For the text-containing cell, return its midpoint in (X, Y) coordinate format. 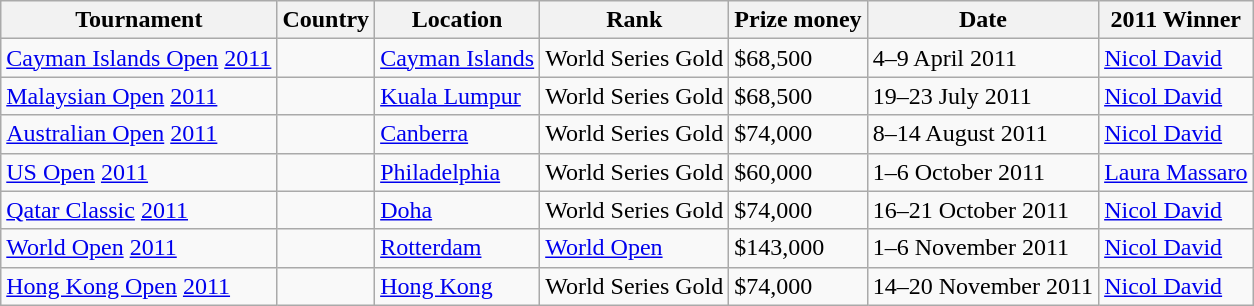
Canberra (458, 134)
$143,000 (798, 248)
US Open 2011 (139, 172)
Hong Kong Open 2011 (139, 286)
Laura Massaro (1176, 172)
$60,000 (798, 172)
4–9 April 2011 (982, 58)
Doha (458, 210)
2011 Winner (1176, 20)
Prize money (798, 20)
Date (982, 20)
Country (326, 20)
Rotterdam (458, 248)
16–21 October 2011 (982, 210)
Malaysian Open 2011 (139, 96)
Hong Kong (458, 286)
Location (458, 20)
8–14 August 2011 (982, 134)
Kuala Lumpur (458, 96)
Australian Open 2011 (139, 134)
World Open (634, 248)
14–20 November 2011 (982, 286)
Cayman Islands Open 2011 (139, 58)
19–23 July 2011 (982, 96)
Tournament (139, 20)
1–6 November 2011 (982, 248)
Rank (634, 20)
1–6 October 2011 (982, 172)
Philadelphia (458, 172)
Qatar Classic 2011 (139, 210)
Cayman Islands (458, 58)
World Open 2011 (139, 248)
